Provide the [x, y] coordinate of the cell's center where the given text is located.  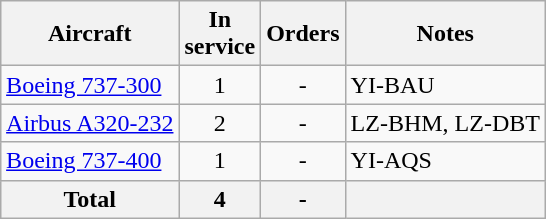
Boeing 737-300 [90, 85]
Inservice [220, 34]
Notes [445, 34]
2 [220, 123]
Boeing 737-400 [90, 161]
Total [90, 199]
Aircraft [90, 34]
YI-BAU [445, 85]
LZ-BHM, LZ-DBT [445, 123]
Orders [303, 34]
4 [220, 199]
Airbus A320-232 [90, 123]
YI-AQS [445, 161]
